Output the (x, y) coordinate of the center of the cell containing the given text.  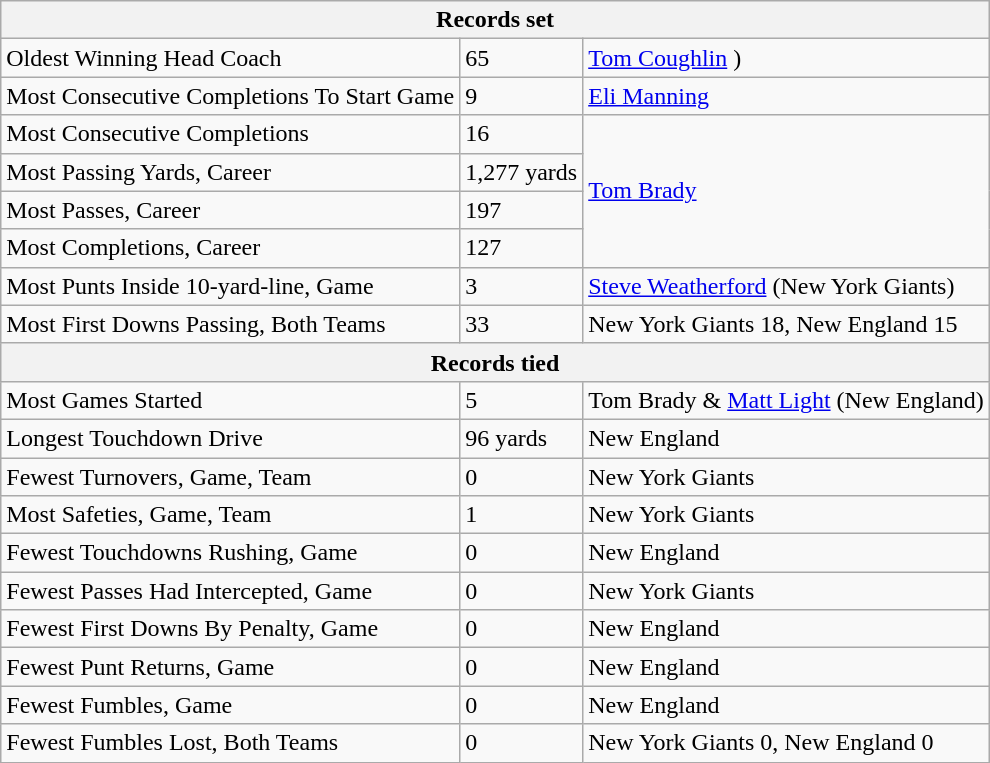
Fewest Passes Had Intercepted, Game (230, 591)
Tom Coughlin ) (786, 58)
Records tied (496, 362)
Fewest Punt Returns, Game (230, 667)
Fewest Fumbles, Game (230, 705)
Most First Downs Passing, Both Teams (230, 324)
Longest Touchdown Drive (230, 438)
Tom Brady & Matt Light (New England) (786, 400)
New York Giants 18, New England 15 (786, 324)
Eli Manning (786, 96)
Fewest Fumbles Lost, Both Teams (230, 743)
Most Consecutive Completions (230, 134)
65 (522, 58)
1 (522, 515)
Fewest First Downs By Penalty, Game (230, 629)
5 (522, 400)
Most Passing Yards, Career (230, 172)
New York Giants 0, New England 0 (786, 743)
33 (522, 324)
197 (522, 210)
Most Games Started (230, 400)
1,277 yards (522, 172)
Tom Brady (786, 191)
16 (522, 134)
Fewest Touchdowns Rushing, Game (230, 553)
9 (522, 96)
Most Safeties, Game, Team (230, 515)
Records set (496, 20)
Most Punts Inside 10-yard-line, Game (230, 286)
96 yards (522, 438)
127 (522, 248)
Oldest Winning Head Coach (230, 58)
Fewest Turnovers, Game, Team (230, 477)
3 (522, 286)
Steve Weatherford (New York Giants) (786, 286)
Most Consecutive Completions To Start Game (230, 96)
Most Completions, Career (230, 248)
Most Passes, Career (230, 210)
